Search for the cell housing the specified text and yield its [X, Y] center coordinate. 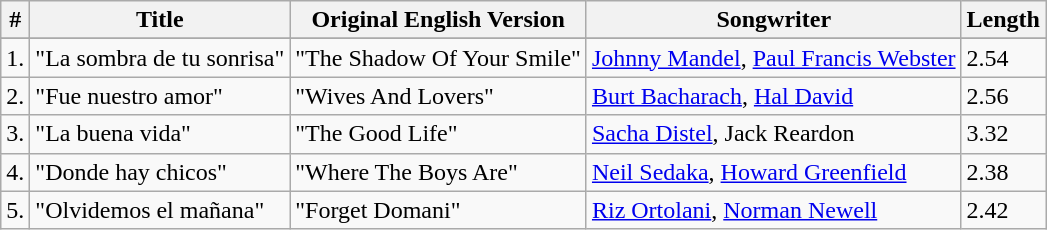
"Olvidemos el mañana" [160, 210]
2.38 [1003, 172]
3.32 [1003, 134]
Sacha Distel, Jack Reardon [774, 134]
2.42 [1003, 210]
"Fue nuestro amor" [160, 96]
1. [16, 58]
"Where The Boys Are" [438, 172]
Neil Sedaka, Howard Greenfield [774, 172]
# [16, 20]
Original English Version [438, 20]
Riz Ortolani, Norman Newell [774, 210]
3. [16, 134]
Length [1003, 20]
5. [16, 210]
"Wives And Lovers" [438, 96]
"The Good Life" [438, 134]
2.54 [1003, 58]
"Donde hay chicos" [160, 172]
2. [16, 96]
Burt Bacharach, Hal David [774, 96]
"Forget Domani" [438, 210]
2.56 [1003, 96]
"The Shadow Of Your Smile" [438, 58]
Title [160, 20]
"La sombra de tu sonrisa" [160, 58]
Songwriter [774, 20]
Johnny Mandel, Paul Francis Webster [774, 58]
4. [16, 172]
"La buena vida" [160, 134]
